Return the (x, y) coordinate for the center point of the cell that contains the specified text.  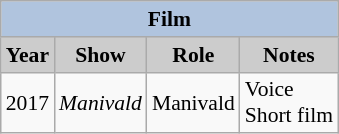
Notes (289, 55)
Role (194, 55)
2017 (28, 102)
Show (100, 55)
Voice Short film (289, 102)
Year (28, 55)
Film (170, 19)
